Find where the given text appears and provide that cell's center as (x, y) coordinate. 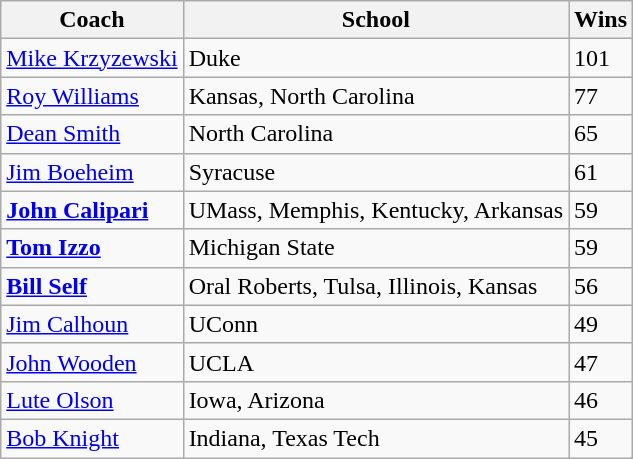
Tom Izzo (92, 248)
Indiana, Texas Tech (376, 438)
Dean Smith (92, 134)
UCLA (376, 362)
Oral Roberts, Tulsa, Illinois, Kansas (376, 286)
UMass, Memphis, Kentucky, Arkansas (376, 210)
Duke (376, 58)
46 (601, 400)
UConn (376, 324)
John Wooden (92, 362)
65 (601, 134)
Roy Williams (92, 96)
61 (601, 172)
Bob Knight (92, 438)
Wins (601, 20)
101 (601, 58)
Mike Krzyzewski (92, 58)
North Carolina (376, 134)
47 (601, 362)
Lute Olson (92, 400)
Jim Calhoun (92, 324)
Jim Boeheim (92, 172)
Syracuse (376, 172)
Iowa, Arizona (376, 400)
45 (601, 438)
Kansas, North Carolina (376, 96)
School (376, 20)
77 (601, 96)
Michigan State (376, 248)
John Calipari (92, 210)
56 (601, 286)
Coach (92, 20)
49 (601, 324)
Bill Self (92, 286)
